Extract the [x, y] coordinate from the center of the cell holding the provided text.  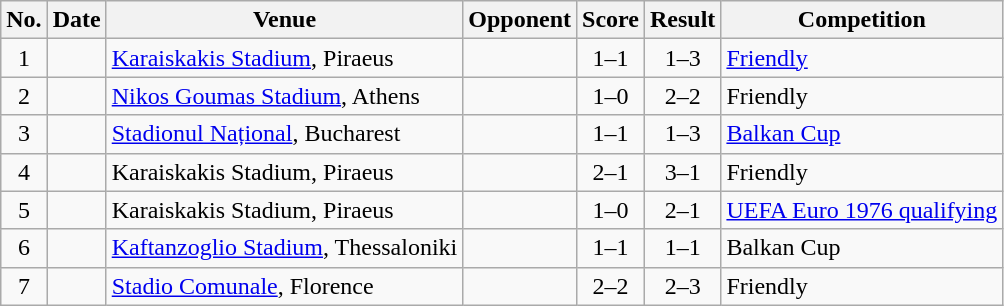
Date [76, 20]
Result [682, 20]
Stadio Comunale, Florence [284, 286]
UEFA Euro 1976 qualifying [862, 210]
No. [24, 20]
4 [24, 172]
Opponent [520, 20]
2 [24, 96]
1 [24, 58]
Competition [862, 20]
Kaftanzoglio Stadium, Thessaloniki [284, 248]
3 [24, 134]
Nikos Goumas Stadium, Athens [284, 96]
Score [611, 20]
7 [24, 286]
2–3 [682, 286]
3–1 [682, 172]
6 [24, 248]
Stadionul Național, Bucharest [284, 134]
5 [24, 210]
Venue [284, 20]
